Return the (X, Y) coordinate for the center point of the cell that contains the specified text.  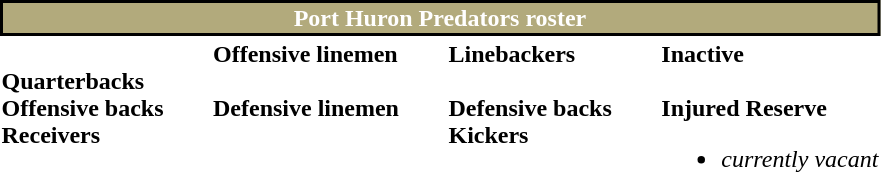
Port Huron Predators roster (440, 18)
